Identify which cell holds the provided text, then report its [X, Y] central coordinate. 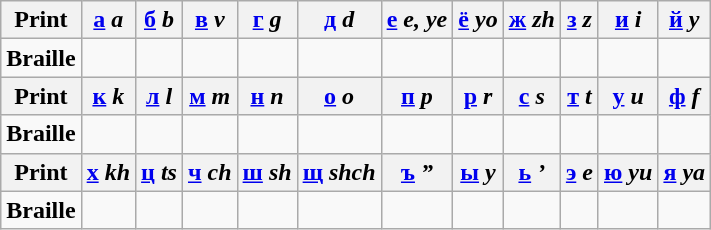
б b [160, 20]
ь ’ [532, 172]
ы y [478, 172]
в v [210, 20]
д d [339, 20]
к k [108, 96]
у u [628, 96]
м m [210, 96]
р r [478, 96]
н n [267, 96]
с s [532, 96]
ц ts [160, 172]
а a [108, 20]
ё yo [478, 20]
т t [579, 96]
ф f [684, 96]
ч ch [210, 172]
о o [339, 96]
з z [579, 20]
ш sh [267, 172]
э e [579, 172]
ю yu [628, 172]
и i [628, 20]
п p [417, 96]
е e, ye [417, 20]
х kh [108, 172]
л l [160, 96]
ъ ” [417, 172]
й y [684, 20]
г g [267, 20]
ж zh [532, 20]
щ shch [339, 172]
я ya [684, 172]
